Find where the given text appears and provide that cell's center as (X, Y) coordinate. 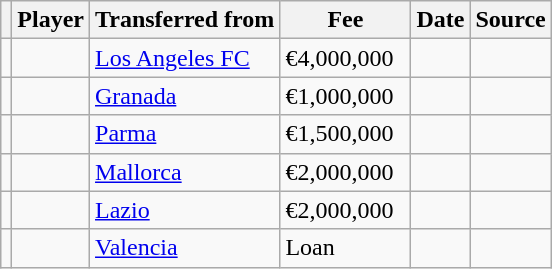
Valencia (185, 248)
Granada (185, 96)
€4,000,000 (346, 58)
Loan (346, 248)
€1,000,000 (346, 96)
Transferred from (185, 20)
Parma (185, 134)
Lazio (185, 210)
Los Angeles FC (185, 58)
Mallorca (185, 172)
Fee (346, 20)
€1,500,000 (346, 134)
Date (440, 20)
Player (51, 20)
Source (510, 20)
